Search for the cell housing the specified text and yield its [X, Y] center coordinate. 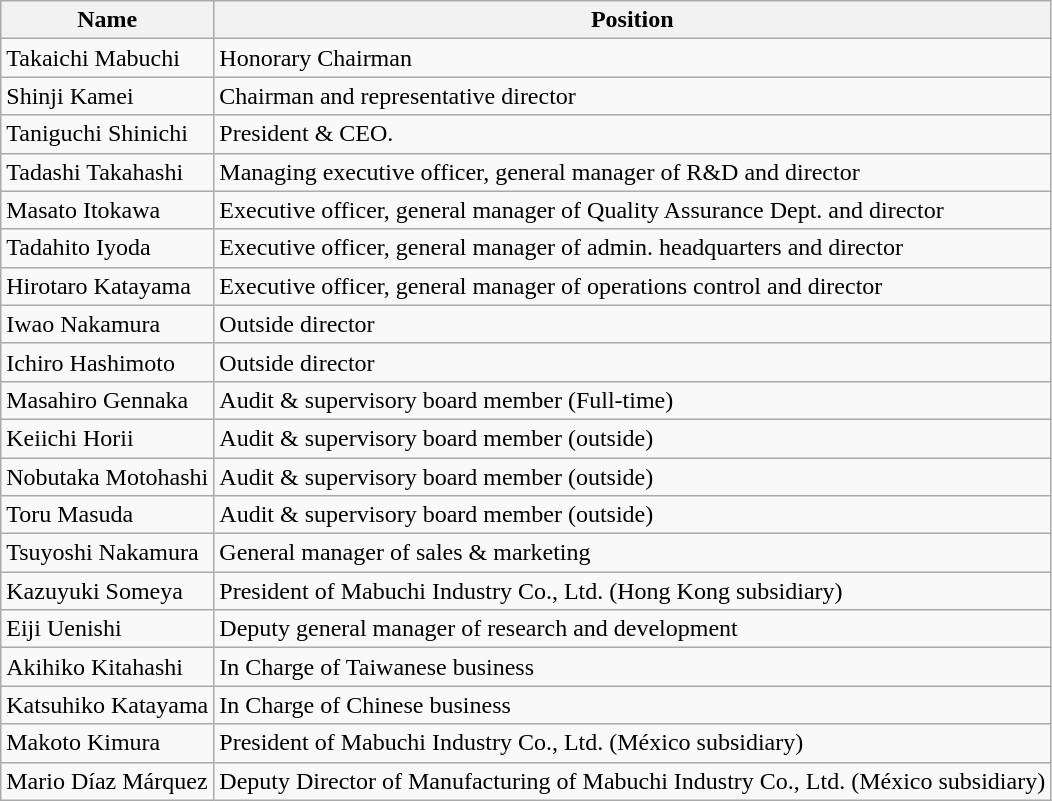
In Charge of Taiwanese business [632, 667]
Name [108, 20]
Ichiro Hashimoto [108, 362]
Nobutaka Motohashi [108, 477]
President of Mabuchi Industry Co., Ltd. (Hong Kong subsidiary) [632, 591]
Keiichi Horii [108, 438]
Masahiro Gennaka [108, 400]
Makoto Kimura [108, 743]
Deputy Director of Manufacturing of Mabuchi Industry Co., Ltd. (México subsidiary) [632, 781]
Executive officer, general manager of operations control and director [632, 286]
Executive officer, general manager of Quality Assurance Dept. and director [632, 210]
Chairman and representative director [632, 96]
Position [632, 20]
In Charge of Chinese business [632, 705]
Executive officer, general manager of admin. headquarters and director [632, 248]
Tsuyoshi Nakamura [108, 553]
Honorary Chairman [632, 58]
Hirotaro Katayama [108, 286]
Akihiko Kitahashi [108, 667]
Deputy general manager of research and development [632, 629]
Managing executive officer, general manager of R&D and director [632, 172]
Shinji Kamei [108, 96]
Kazuyuki Someya [108, 591]
Taniguchi Shinichi [108, 134]
Masato Itokawa [108, 210]
Tadahito Iyoda [108, 248]
President of Mabuchi Industry Co., Ltd. (México subsidiary) [632, 743]
General manager of sales & marketing [632, 553]
Audit & supervisory board member (Full-time) [632, 400]
Eiji Uenishi [108, 629]
Katsuhiko Katayama [108, 705]
Takaichi Mabuchi [108, 58]
Tadashi Takahashi [108, 172]
President & CEO. [632, 134]
Toru Masuda [108, 515]
Iwao Nakamura [108, 324]
Mario Díaz Márquez [108, 781]
